Extract the [X, Y] coordinate from the center of the cell holding the provided text.  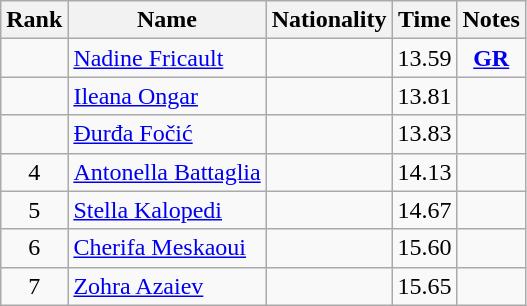
Notes [491, 20]
14.67 [424, 210]
14.13 [424, 172]
7 [34, 286]
13.81 [424, 96]
Zohra Azaiev [167, 286]
Đurđa Fočić [167, 134]
13.59 [424, 58]
Nadine Fricault [167, 58]
Antonella Battaglia [167, 172]
Cherifa Meskaoui [167, 248]
GR [491, 58]
Name [167, 20]
15.60 [424, 248]
Time [424, 20]
Nationality [329, 20]
5 [34, 210]
6 [34, 248]
4 [34, 172]
Rank [34, 20]
13.83 [424, 134]
Ileana Ongar [167, 96]
15.65 [424, 286]
Stella Kalopedi [167, 210]
